Determine the (x, y) coordinate at the center of the cell enclosing the given text.  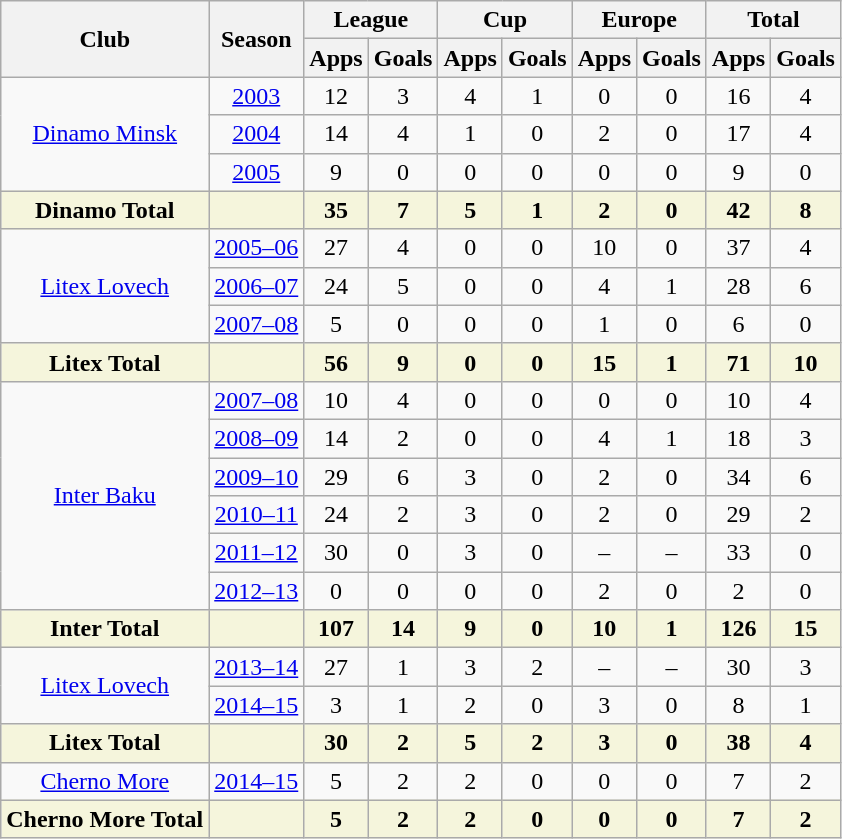
28 (738, 286)
2013–14 (256, 667)
34 (738, 477)
Cherno More (105, 781)
Europe (639, 20)
35 (336, 210)
2012–13 (256, 591)
Dinamo Total (105, 210)
107 (336, 629)
League (371, 20)
2003 (256, 96)
2009–10 (256, 477)
2005–06 (256, 248)
Total (773, 20)
2010–11 (256, 515)
33 (738, 553)
16 (738, 96)
126 (738, 629)
2006–07 (256, 286)
Cup (505, 20)
12 (336, 96)
Dinamo Minsk (105, 134)
38 (738, 743)
Club (105, 39)
2004 (256, 134)
2005 (256, 172)
Inter Baku (105, 495)
2008–09 (256, 438)
37 (738, 248)
17 (738, 134)
42 (738, 210)
2011–12 (256, 553)
Cherno More Total (105, 819)
18 (738, 438)
71 (738, 362)
Inter Total (105, 629)
Season (256, 39)
56 (336, 362)
